Locate the cell with the specified text and output its (X, Y) center coordinate. 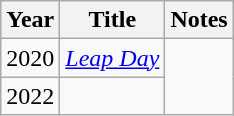
Title (112, 20)
Year (30, 20)
Notes (199, 20)
2022 (30, 96)
Leap Day (112, 58)
2020 (30, 58)
